Determine the [X, Y] coordinate at the center of the cell enclosing the given text.  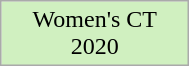
Women's CT 2020 [95, 34]
